For the text-containing cell, return its midpoint in (x, y) coordinate format. 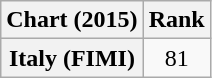
Italy (FIMI) (72, 58)
81 (176, 58)
Chart (2015) (72, 20)
Rank (176, 20)
